Extract the (x, y) coordinate from the center of the cell holding the provided text.  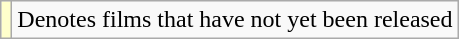
Denotes films that have not yet been released (235, 20)
